Return the [X, Y] coordinate for the center point of the cell that contains the specified text.  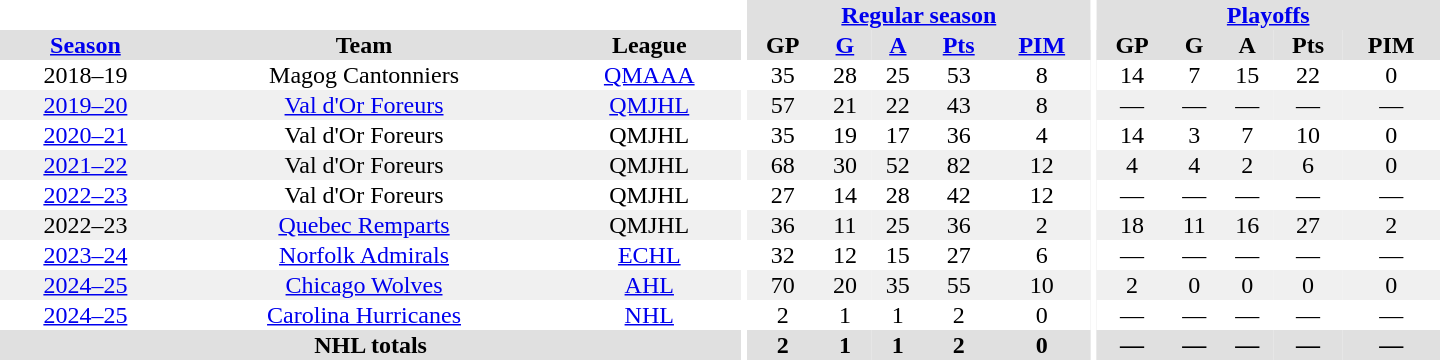
ECHL [649, 255]
53 [958, 75]
Chicago Wolves [364, 285]
57 [782, 105]
Playoffs [1268, 15]
30 [844, 165]
16 [1248, 225]
Magog Cantonniers [364, 75]
18 [1132, 225]
3 [1194, 135]
42 [958, 195]
League [649, 45]
32 [782, 255]
19 [844, 135]
2020–21 [86, 135]
2019–20 [86, 105]
2021–22 [86, 165]
Carolina Hurricanes [364, 315]
70 [782, 285]
QMAAA [649, 75]
NHL [649, 315]
21 [844, 105]
2023–24 [86, 255]
82 [958, 165]
AHL [649, 285]
17 [898, 135]
Season [86, 45]
NHL totals [370, 345]
Quebec Remparts [364, 225]
Team [364, 45]
Regular season [918, 15]
20 [844, 285]
55 [958, 285]
43 [958, 105]
2018–19 [86, 75]
68 [782, 165]
Norfolk Admirals [364, 255]
52 [898, 165]
